Detect which cell encompasses the target text, then output its (X, Y) center coordinate. 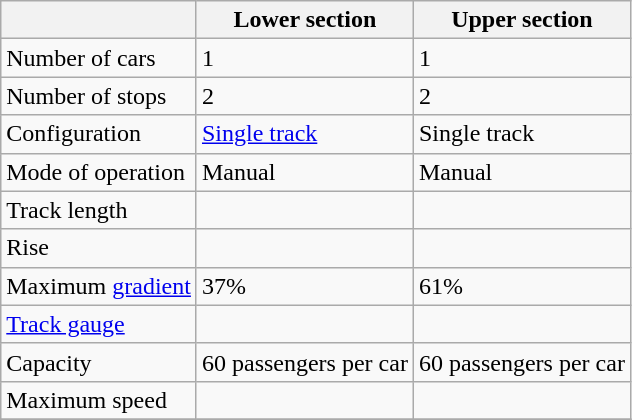
Track length (99, 210)
Capacity (99, 362)
Track gauge (99, 324)
Number of cars (99, 58)
Maximum speed (99, 400)
Lower section (304, 20)
Rise (99, 248)
Mode of operation (99, 172)
61% (522, 286)
Configuration (99, 134)
37% (304, 286)
Maximum gradient (99, 286)
Number of stops (99, 96)
Upper section (522, 20)
